Scan for the cell matching the given text and deliver its (X, Y) coordinate at center. 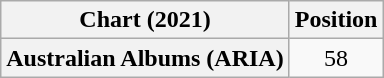
Position (336, 20)
Australian Albums (ARIA) (145, 58)
58 (336, 58)
Chart (2021) (145, 20)
